Return [x, y] of the center of cell containing provided text 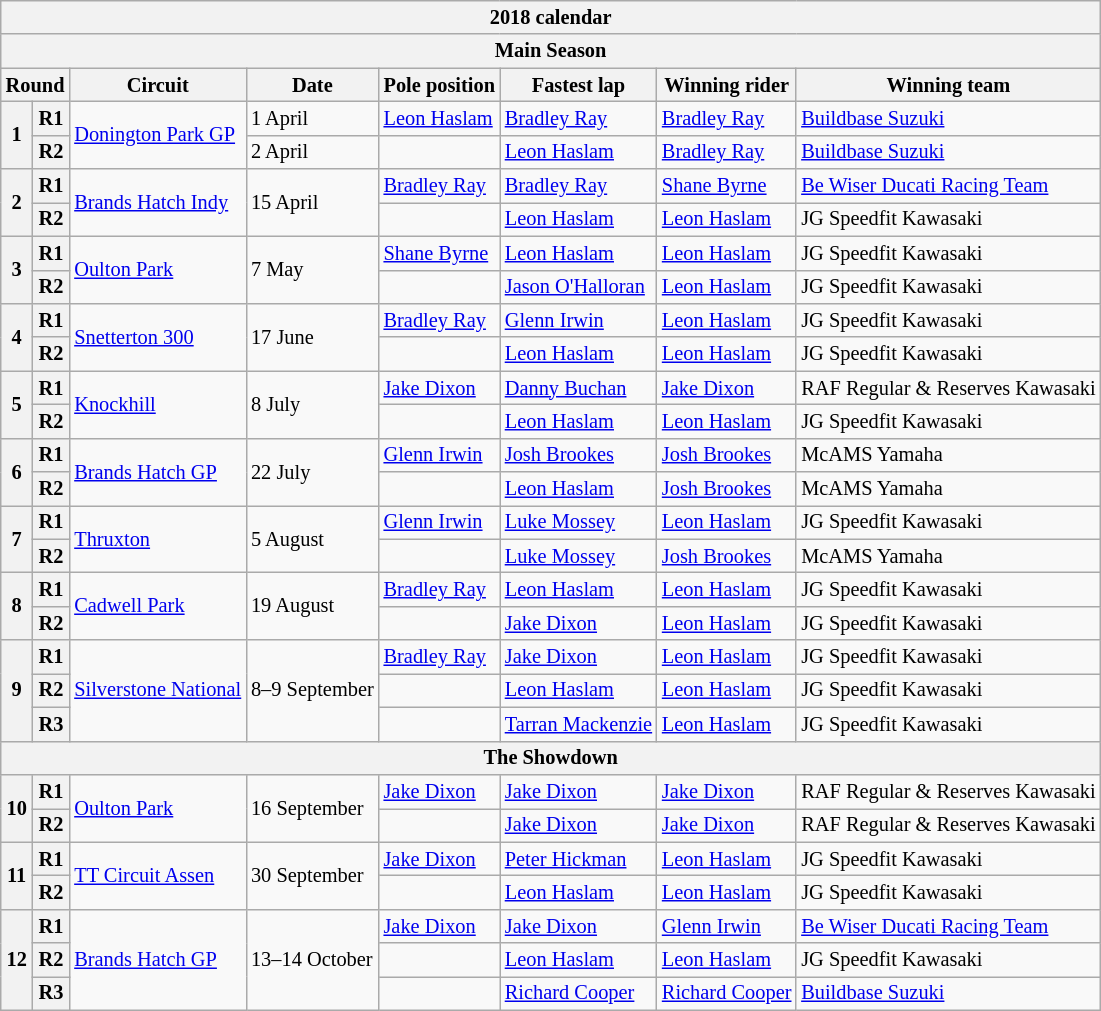
4 [17, 336]
The Showdown [551, 758]
Donington Park GP [158, 134]
13–14 October [312, 960]
12 [17, 960]
22 July [312, 472]
8 [17, 606]
Main Season [551, 51]
5 August [312, 538]
17 June [312, 336]
TT Circuit Assen [158, 876]
15 April [312, 202]
Brands Hatch Indy [158, 202]
Danny Buchan [578, 388]
7 [17, 538]
8 July [312, 404]
9 [17, 690]
1 [17, 134]
30 September [312, 876]
Circuit [158, 85]
Pole position [440, 85]
11 [17, 876]
8–9 September [312, 690]
Jason O'Halloran [578, 287]
Peter Hickman [578, 859]
Tarran Mackenzie [578, 724]
2 April [312, 152]
Snetterton 300 [158, 336]
Knockhill [158, 404]
Winning team [948, 85]
Silverstone National [158, 690]
2018 calendar [551, 17]
16 September [312, 808]
Thruxton [158, 538]
3 [17, 270]
10 [17, 808]
Round [36, 85]
1 April [312, 118]
6 [17, 472]
Winning rider [726, 85]
Cadwell Park [158, 606]
7 May [312, 270]
Fastest lap [578, 85]
2 [17, 202]
19 August [312, 606]
Date [312, 85]
5 [17, 404]
